Provide the [x, y] coordinate of the cell's center where the given text is located.  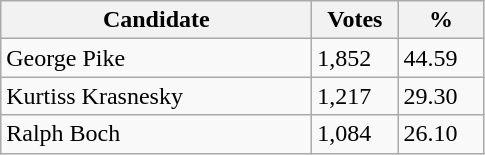
1,217 [355, 96]
Ralph Boch [156, 134]
44.59 [441, 58]
Kurtiss Krasnesky [156, 96]
1,084 [355, 134]
Votes [355, 20]
% [441, 20]
Candidate [156, 20]
26.10 [441, 134]
George Pike [156, 58]
29.30 [441, 96]
1,852 [355, 58]
